Search for the cell housing the specified text and yield its (x, y) center coordinate. 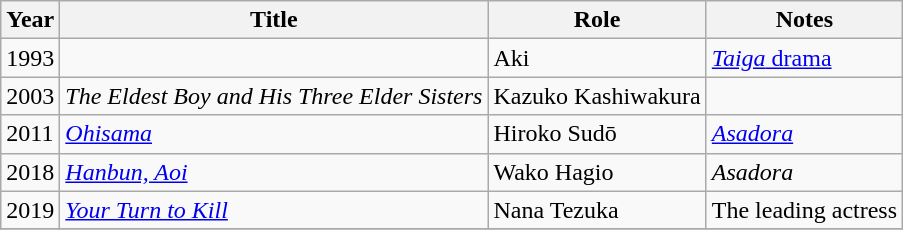
2019 (30, 210)
2003 (30, 96)
2018 (30, 172)
Wako Hagio (597, 172)
The Eldest Boy and His Three Elder Sisters (274, 96)
Taiga drama (804, 58)
Year (30, 20)
Title (274, 20)
2011 (30, 134)
Role (597, 20)
Nana Tezuka (597, 210)
Notes (804, 20)
Hiroko Sudō (597, 134)
The leading actress (804, 210)
Your Turn to Kill (274, 210)
Aki (597, 58)
Hanbun, Aoi (274, 172)
1993 (30, 58)
Kazuko Kashiwakura (597, 96)
Ohisama (274, 134)
